Return the (X, Y) coordinate for the center point of the cell that contains the specified text.  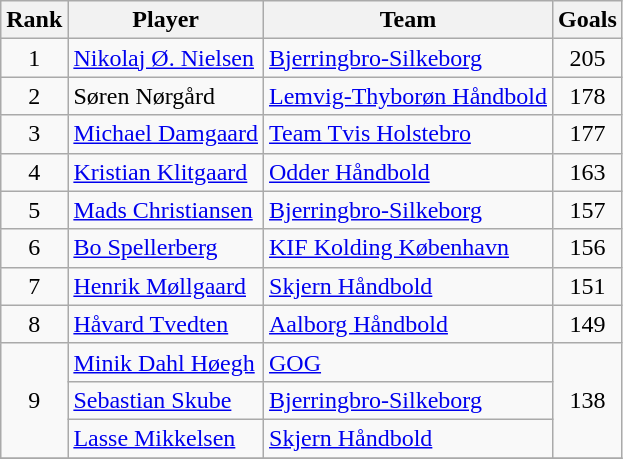
Odder Håndbold (408, 172)
5 (34, 210)
178 (588, 96)
Lasse Mikkelsen (166, 438)
Aalborg Håndbold (408, 324)
KIF Kolding København (408, 248)
GOG (408, 362)
Team Tvis Holstebro (408, 134)
8 (34, 324)
205 (588, 58)
6 (34, 248)
Henrik Møllgaard (166, 286)
3 (34, 134)
4 (34, 172)
138 (588, 400)
Team (408, 20)
177 (588, 134)
149 (588, 324)
2 (34, 96)
Rank (34, 20)
156 (588, 248)
Minik Dahl Høegh (166, 362)
Bo Spellerberg (166, 248)
157 (588, 210)
Player (166, 20)
Sebastian Skube (166, 400)
Goals (588, 20)
Håvard Tvedten (166, 324)
Nikolaj Ø. Nielsen (166, 58)
Michael Damgaard (166, 134)
Mads Christiansen (166, 210)
163 (588, 172)
1 (34, 58)
Kristian Klitgaard (166, 172)
7 (34, 286)
9 (34, 400)
Lemvig-Thyborøn Håndbold (408, 96)
151 (588, 286)
Søren Nørgård (166, 96)
